For the text-containing cell, return its midpoint in [x, y] coordinate format. 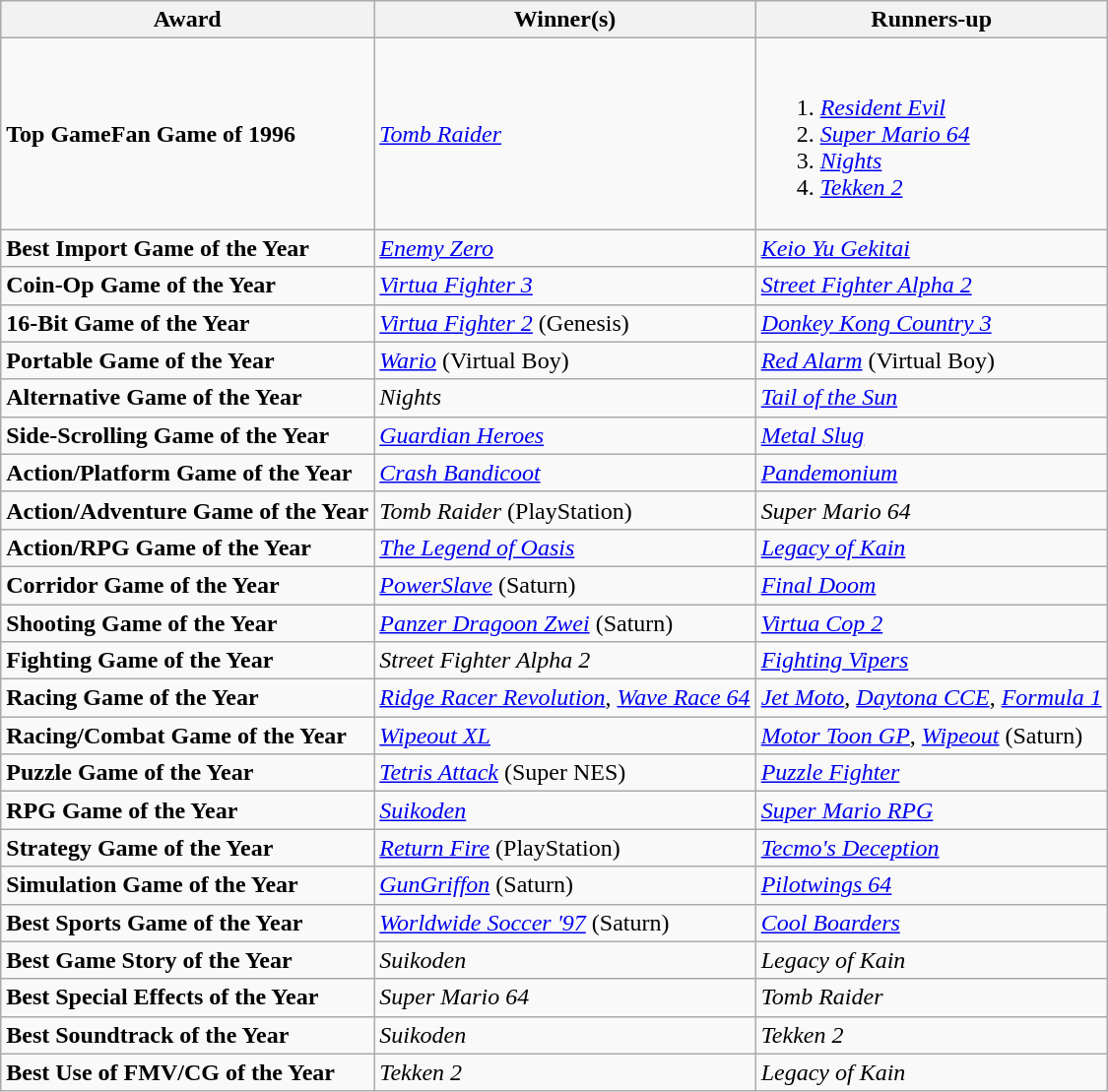
Best Use of FMV/CG of the Year [187, 1072]
RPG Game of the Year [187, 810]
Tetris Attack (Super NES) [565, 773]
Best Game Story of the Year [187, 960]
Alternative Game of the Year [187, 398]
Action/RPG Game of the Year [187, 547]
Action/Adventure Game of the Year [187, 510]
Red Alarm (Virtual Boy) [932, 360]
Resident EvilSuper Mario 64NightsTekken 2 [932, 134]
The Legend of Oasis [565, 547]
Cool Boarders [932, 923]
Top GameFan Game of 1996 [187, 134]
Return Fire (PlayStation) [565, 848]
Simulation Game of the Year [187, 885]
GunGriffon (Saturn) [565, 885]
Virtua Cop 2 [932, 623]
Ridge Racer Revolution, Wave Race 64 [565, 698]
Super Mario RPG [932, 810]
Fighting Vipers [932, 661]
Tecmo's Deception [932, 848]
PowerSlave (Saturn) [565, 585]
Keio Yu Gekitai [932, 248]
Final Doom [932, 585]
Best Import Game of the Year [187, 248]
Metal Slug [932, 435]
Guardian Heroes [565, 435]
Portable Game of the Year [187, 360]
Coin-Op Game of the Year [187, 286]
Puzzle Fighter [932, 773]
Wario (Virtual Boy) [565, 360]
Jet Moto, Daytona CCE, Formula 1 [932, 698]
Worldwide Soccer '97 (Saturn) [565, 923]
16-Bit Game of the Year [187, 323]
Motor Toon GP, Wipeout (Saturn) [932, 736]
Shooting Game of the Year [187, 623]
Pandemonium [932, 473]
Side-Scrolling Game of the Year [187, 435]
Enemy Zero [565, 248]
Best Soundtrack of the Year [187, 1035]
Award [187, 20]
Pilotwings 64 [932, 885]
Panzer Dragoon Zwei (Saturn) [565, 623]
Virtua Fighter 2 (Genesis) [565, 323]
Tomb Raider (PlayStation) [565, 510]
Runners-up [932, 20]
Action/Platform Game of the Year [187, 473]
Wipeout XL [565, 736]
Nights [565, 398]
Racing Game of the Year [187, 698]
Strategy Game of the Year [187, 848]
Racing/Combat Game of the Year [187, 736]
Corridor Game of the Year [187, 585]
Crash Bandicoot [565, 473]
Donkey Kong Country 3 [932, 323]
Virtua Fighter 3 [565, 286]
Puzzle Game of the Year [187, 773]
Best Sports Game of the Year [187, 923]
Tail of the Sun [932, 398]
Best Special Effects of the Year [187, 997]
Winner(s) [565, 20]
Fighting Game of the Year [187, 661]
